Detect which cell encompasses the target text, then output its [X, Y] center coordinate. 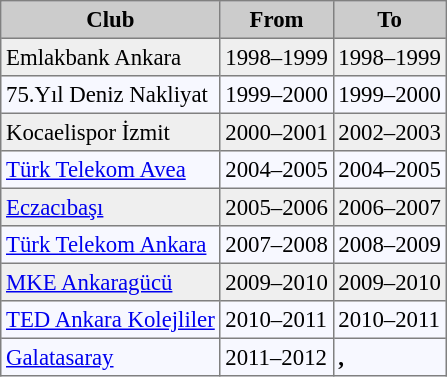
Galatasaray [110, 357]
2011–2012 [276, 357]
Emlakbank Ankara [110, 57]
MKE Ankaragücü [110, 282]
2002–2003 [390, 132]
2005–2006 [276, 207]
To [390, 20]
2007–2008 [276, 245]
Kocaelispor İzmit [110, 132]
Eczacıbaşı [110, 207]
Club [110, 20]
Türk Telekom Ankara [110, 245]
, [390, 357]
2008–2009 [390, 245]
2000–2001 [276, 132]
TED Ankara Kolejliler [110, 320]
2006–2007 [390, 207]
Türk Telekom Avea [110, 170]
75.Yıl Deniz Nakliyat [110, 95]
From [276, 20]
